Pinpoint the cell where the given text exists, returning its (X, Y) midpoint coordinate. 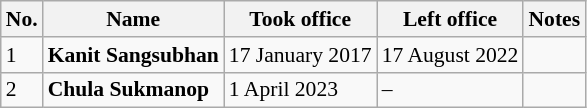
– (450, 90)
17 January 2017 (300, 55)
1 April 2023 (300, 90)
Took office (300, 19)
1 (22, 55)
17 August 2022 (450, 55)
2 (22, 90)
Name (134, 19)
Left office (450, 19)
Chula Sukmanop (134, 90)
Notes (554, 19)
No. (22, 19)
Kanit Sangsubhan (134, 55)
